Extract the [X, Y] coordinate from the center of the cell holding the provided text.  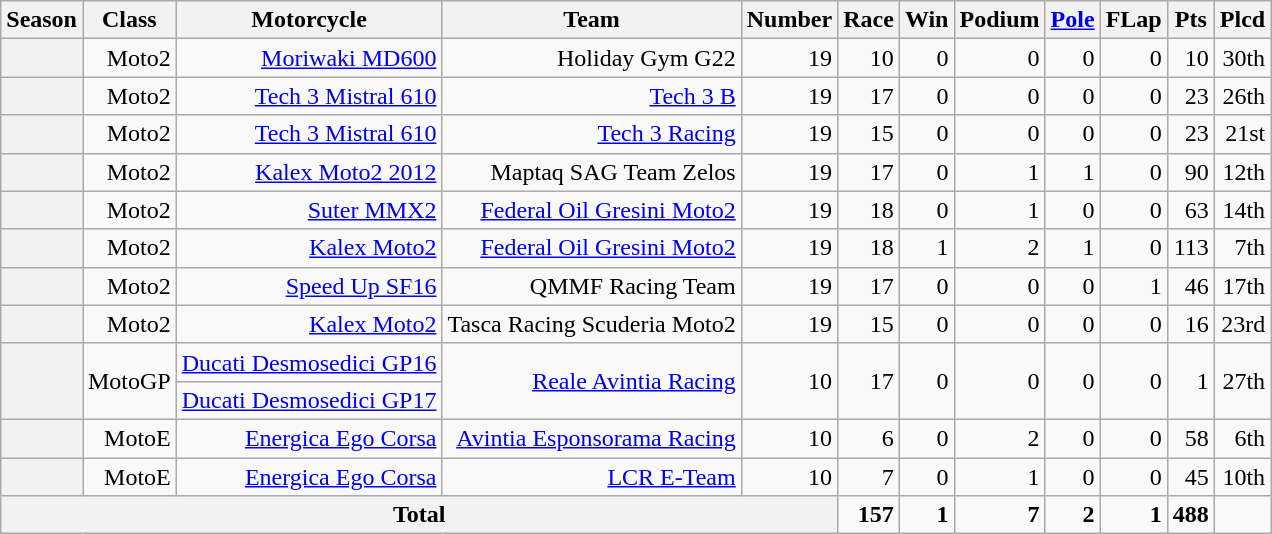
6 [869, 438]
16 [1190, 324]
45 [1190, 477]
Season [42, 20]
26th [1242, 96]
Tech 3 Racing [592, 134]
21st [1242, 134]
46 [1190, 286]
Tasca Racing Scuderia Moto2 [592, 324]
Holiday Gym G22 [592, 58]
Reale Avintia Racing [592, 381]
Team [592, 20]
Speed Up SF16 [309, 286]
Moriwaki MD600 [309, 58]
Maptaq SAG Team Zelos [592, 172]
17th [1242, 286]
Avintia Esponsorama Racing [592, 438]
Pole [1072, 20]
157 [869, 515]
90 [1190, 172]
6th [1242, 438]
12th [1242, 172]
Podium [1000, 20]
FLap [1134, 20]
27th [1242, 381]
Ducati Desmosedici GP17 [309, 400]
7th [1242, 248]
Number [789, 20]
14th [1242, 210]
Tech 3 B [592, 96]
Pts [1190, 20]
MotoGP [129, 381]
Motorcycle [309, 20]
LCR E-Team [592, 477]
QMMF Racing Team [592, 286]
10th [1242, 477]
23rd [1242, 324]
488 [1190, 515]
Race [869, 20]
63 [1190, 210]
Ducati Desmosedici GP16 [309, 362]
Class [129, 20]
Suter MMX2 [309, 210]
Kalex Moto2 2012 [309, 172]
30th [1242, 58]
Plcd [1242, 20]
Total [420, 515]
113 [1190, 248]
58 [1190, 438]
Win [926, 20]
